Search for the cell housing the specified text and yield its [x, y] center coordinate. 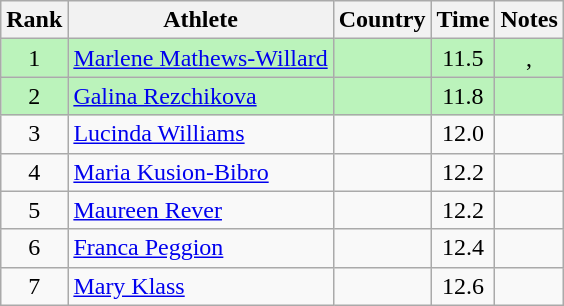
Rank [34, 20]
3 [34, 134]
7 [34, 286]
1 [34, 58]
12.0 [463, 134]
2 [34, 96]
11.8 [463, 96]
4 [34, 172]
Maria Kusion-Bibro [200, 172]
12.6 [463, 286]
Maureen Rever [200, 210]
12.4 [463, 248]
, [529, 58]
Athlete [200, 20]
Lucinda Williams [200, 134]
5 [34, 210]
Country [382, 20]
Galina Rezchikova [200, 96]
11.5 [463, 58]
Notes [529, 20]
Franca Peggion [200, 248]
Mary Klass [200, 286]
Time [463, 20]
6 [34, 248]
Marlene Mathews-Willard [200, 58]
